Search for the cell housing the specified text and yield its [x, y] center coordinate. 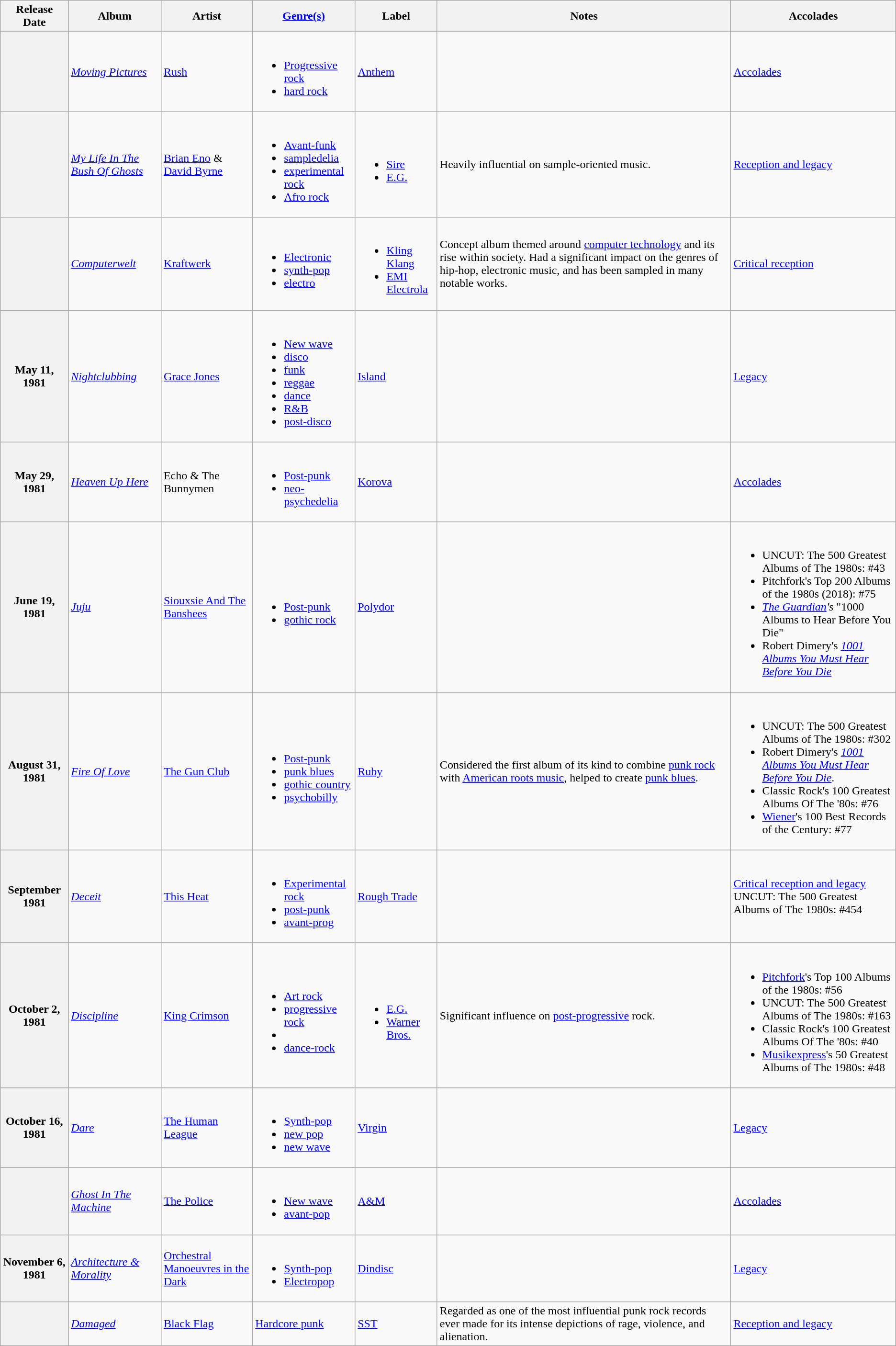
Nightclubbing [115, 376]
Album [115, 16]
Grace Jones [207, 376]
May 11, 1981 [34, 376]
Ruby [396, 771]
Siouxsie And The Banshees [207, 607]
Experimental rockpost-punkavant-prog [304, 896]
May 29, 1981 [34, 482]
New waveavant-pop [304, 1201]
Post-punkgothic rock [304, 607]
Genre(s) [304, 16]
The Gun Club [207, 771]
Fire Of Love [115, 771]
Island [396, 376]
Synth-popnew popnew wave [304, 1127]
Critical reception [813, 264]
Art rockprogressive rockdance-rock [304, 1015]
Korova [396, 482]
Synth-popElectropop [304, 1268]
Virgin [396, 1127]
Echo & The Bunnymen [207, 482]
Rush [207, 72]
King Crimson [207, 1015]
Dare [115, 1127]
E.G.Warner Bros. [396, 1015]
Hardcore punk [304, 1324]
Orchestral Manoeuvres in the Dark [207, 1268]
Polydor [396, 607]
Moving Pictures [115, 72]
September 1981 [34, 896]
SireE.G. [396, 165]
Significant influence on post-progressive rock. [584, 1015]
Computerwelt [115, 264]
Anthem [396, 72]
My Life In The Bush Of Ghosts [115, 165]
The Human League [207, 1127]
New wavediscofunkreggaedanceR&Bpost-disco [304, 376]
Critical reception and legacyUNCUT: The 500 Greatest Albums of The 1980s: #454 [813, 896]
Ghost In The Machine [115, 1201]
Brian Eno & David Byrne [207, 165]
Kraftwerk [207, 264]
The Police [207, 1201]
SST [396, 1324]
Notes [584, 16]
Label [396, 16]
Heaven Up Here [115, 482]
Release Date [34, 16]
Dindisc [396, 1268]
Damaged [115, 1324]
November 6, 1981 [34, 1268]
August 31, 1981 [34, 771]
Deceit [115, 896]
October 2, 1981 [34, 1015]
Progressive rockhard rock [304, 72]
October 16, 1981 [34, 1127]
Regarded as one of the most influential punk rock records ever made for its intense depictions of rage, violence, and alienation. [584, 1324]
Considered the first album of its kind to combine punk rock with American roots music, helped to create punk blues. [584, 771]
Post-punkpunk bluesgothic countrypsychobilly [304, 771]
Black Flag [207, 1324]
Artist [207, 16]
June 19, 1981 [34, 607]
Kling KlangEMI Electrola [396, 264]
Juju [115, 607]
Discipline [115, 1015]
Architecture & Morality [115, 1268]
Rough Trade [396, 896]
Electronicsynth-popelectro [304, 264]
A&M [396, 1201]
Post-punkneo-psychedelia [304, 482]
Heavily influential on sample-oriented music. [584, 165]
Avant-funksampledeliaexperimental rockAfro rock [304, 165]
This Heat [207, 896]
